Return the (X, Y) coordinate for the center point of the cell that contains the specified text.  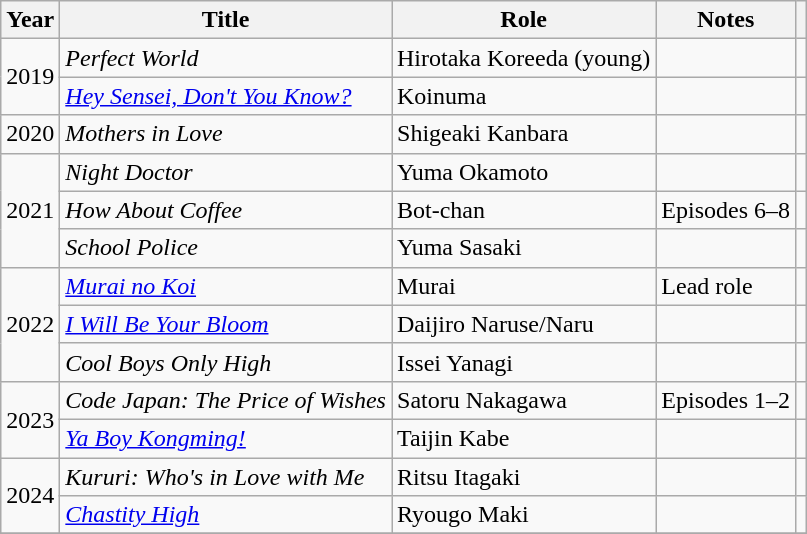
Role (524, 20)
2020 (30, 134)
Bot-chan (524, 210)
Mothers in Love (226, 134)
Ryougo Maki (524, 515)
Year (30, 20)
2021 (30, 210)
Chastity High (226, 515)
How About Coffee (226, 210)
Koinuma (524, 96)
Shigeaki Kanbara (524, 134)
Ya Boy Kongming! (226, 438)
Daijiro Naruse/Naru (524, 324)
Hirotaka Koreeda (young) (524, 58)
2022 (30, 324)
Lead role (726, 286)
Title (226, 20)
I Will Be Your Bloom (226, 324)
Episodes 1–2 (726, 400)
Hey Sensei, Don't You Know? (226, 96)
Notes (726, 20)
Yuma Okamoto (524, 172)
Night Doctor (226, 172)
Murai (524, 286)
Cool Boys Only High (226, 362)
Ritsu Itagaki (524, 477)
Yuma Sasaki (524, 248)
Episodes 6–8 (726, 210)
Taijin Kabe (524, 438)
Code Japan: The Price of Wishes (226, 400)
School Police (226, 248)
Issei Yanagi (524, 362)
2024 (30, 496)
2019 (30, 77)
Satoru Nakagawa (524, 400)
2023 (30, 419)
Perfect World (226, 58)
Kururi: Who's in Love with Me (226, 477)
Murai no Koi (226, 286)
